Detect which cell encompasses the target text, then output its (x, y) center coordinate. 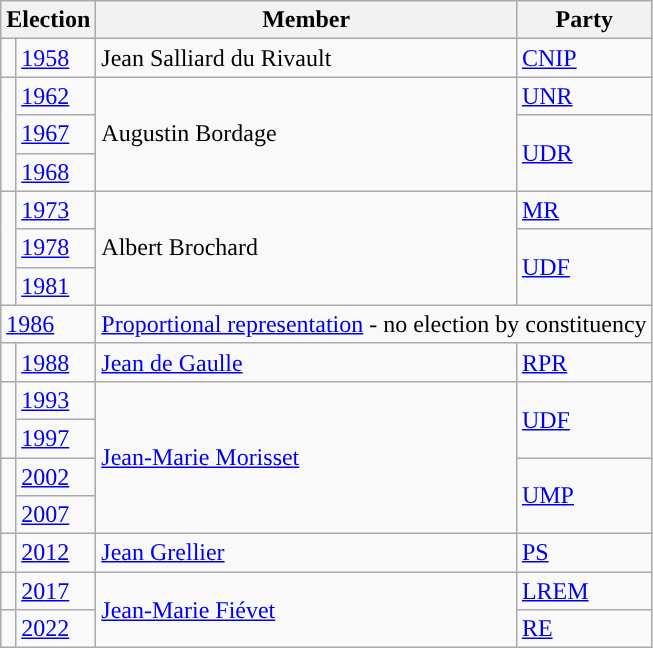
1988 (56, 362)
2022 (56, 629)
2002 (56, 477)
Proportional representation - no election by constituency (374, 324)
Jean-Marie Morisset (306, 457)
1967 (56, 134)
2007 (56, 515)
Jean Grellier (306, 553)
Member (306, 20)
2017 (56, 591)
1968 (56, 172)
1973 (56, 210)
1978 (56, 248)
Jean-Marie Fiévet (306, 610)
LREM (584, 591)
UNR (584, 96)
1997 (56, 438)
1993 (56, 400)
Albert Brochard (306, 248)
Augustin Bordage (306, 134)
MR (584, 210)
1958 (56, 58)
Party (584, 20)
RE (584, 629)
PS (584, 553)
UMP (584, 496)
1962 (56, 96)
Election (48, 20)
Jean Salliard du Rivault (306, 58)
RPR (584, 362)
UDR (584, 153)
CNIP (584, 58)
1981 (56, 286)
Jean de Gaulle (306, 362)
2012 (56, 553)
1986 (48, 324)
